Identify which cell holds the provided text, then report its [X, Y] central coordinate. 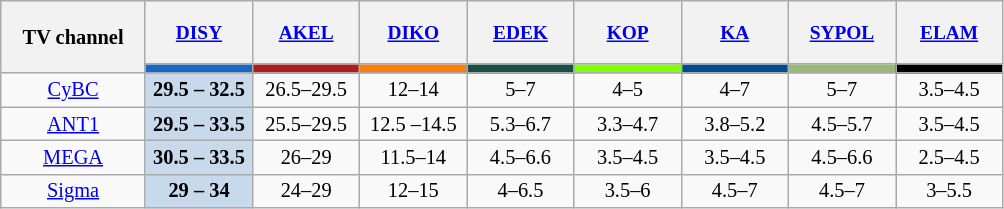
5.3–6.7 [520, 124]
30.5 – 33.5 [198, 157]
26–29 [306, 157]
MEGA [74, 157]
4–6.5 [520, 191]
25.5–29.5 [306, 124]
4–7 [734, 90]
4.5–5.7 [842, 124]
12–14 [414, 90]
DISY [198, 32]
12.5 –14.5 [414, 124]
3–5.5 [950, 191]
3.5–6 [628, 191]
11.5–14 [414, 157]
EDEK [520, 32]
29 – 34 [198, 191]
29.5 – 32.5 [198, 90]
Sigma [74, 191]
KOP [628, 32]
24–29 [306, 191]
TV channel [74, 36]
2.5–4.5 [950, 157]
3.8–5.2 [734, 124]
29.5 – 33.5 [198, 124]
CyBC [74, 90]
SYPOL [842, 32]
3.3–4.7 [628, 124]
ELAM [950, 32]
26.5–29.5 [306, 90]
4–5 [628, 90]
KA [734, 32]
AKEL [306, 32]
ANT1 [74, 124]
12–15 [414, 191]
DIKO [414, 32]
